Detect which cell encompasses the target text, then output its [X, Y] center coordinate. 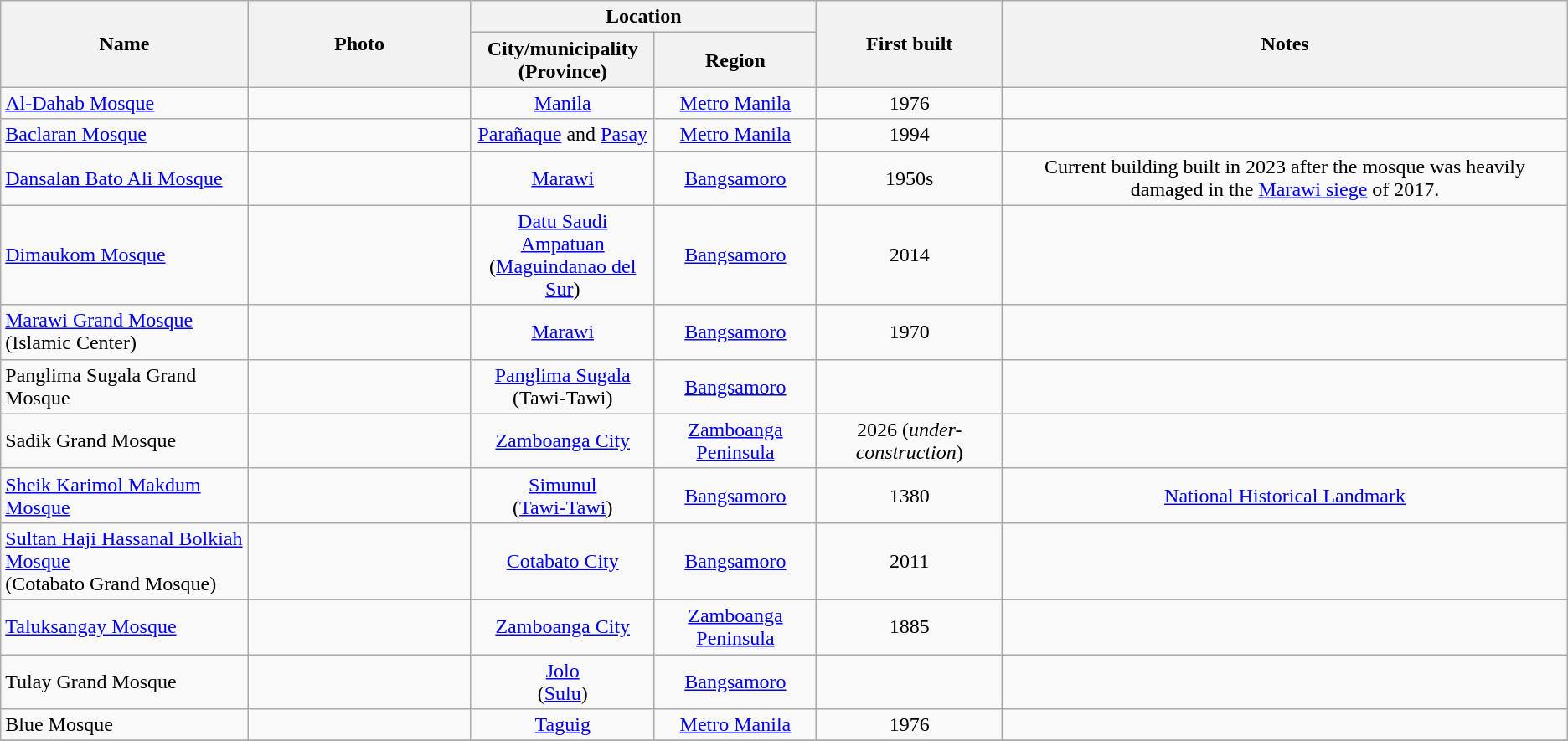
Sultan Haji Hassanal Bolkiah Mosque(Cotabato Grand Mosque) [124, 561]
1994 [909, 135]
2014 [909, 255]
1950s [909, 178]
Location [643, 17]
Name [124, 44]
Manila [563, 103]
1380 [909, 496]
Current building built in 2023 after the mosque was heavily damaged in the Marawi siege of 2017. [1285, 178]
City/municipality(Province) [563, 60]
Panglima Sugala Grand Mosque [124, 387]
Al-Dahab Mosque [124, 103]
Sheik Karimol Makdum Mosque [124, 496]
Baclaran Mosque [124, 135]
Region [735, 60]
First built [909, 44]
2026 (under-construction) [909, 440]
Photo [359, 44]
Sadik Grand Mosque [124, 440]
Notes [1285, 44]
1970 [909, 332]
Taluksangay Mosque [124, 626]
Simunul(Tawi-Tawi) [563, 496]
Dansalan Bato Ali Mosque [124, 178]
Jolo(Sulu) [563, 682]
2011 [909, 561]
Panglima Sugala(Tawi-Tawi) [563, 387]
Taguig [563, 725]
Cotabato City [563, 561]
Blue Mosque [124, 725]
Parañaque and Pasay [563, 135]
National Historical Landmark [1285, 496]
1885 [909, 626]
Dimaukom Mosque [124, 255]
Datu Saudi Ampatuan(Maguindanao del Sur) [563, 255]
Tulay Grand Mosque [124, 682]
Marawi Grand Mosque(Islamic Center) [124, 332]
